For the text-containing cell, return its midpoint in (X, Y) coordinate format. 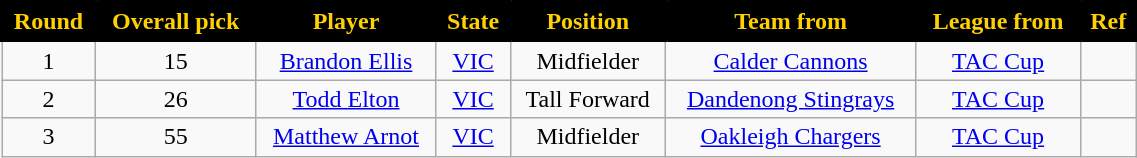
1 (49, 60)
Overall pick (175, 22)
Tall Forward (588, 99)
26 (175, 99)
Todd Elton (346, 99)
Round (49, 22)
15 (175, 60)
State (473, 22)
Team from (790, 22)
Oakleigh Chargers (790, 137)
3 (49, 137)
Calder Cannons (790, 60)
Brandon Ellis (346, 60)
Position (588, 22)
Matthew Arnot (346, 137)
Ref (1108, 22)
55 (175, 137)
Dandenong Stingrays (790, 99)
2 (49, 99)
Player (346, 22)
League from (998, 22)
